Determine the (X, Y) coordinate at the center of the cell enclosing the given text.  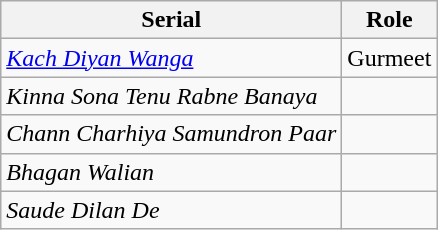
Gurmeet (390, 58)
Chann Charhiya Samundron Paar (172, 134)
Kinna Sona Tenu Rabne Banaya (172, 96)
Kach Diyan Wanga (172, 58)
Saude Dilan De (172, 210)
Bhagan Walian (172, 172)
Serial (172, 20)
Role (390, 20)
